Search for the cell housing the specified text and yield its [X, Y] center coordinate. 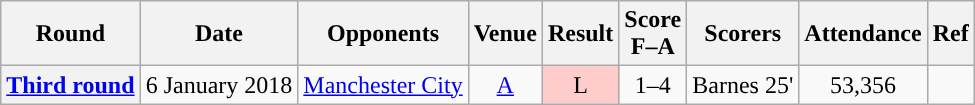
Result [580, 34]
Opponents [383, 34]
Venue [505, 34]
L [580, 85]
ScoreF–A [653, 34]
Scorers [743, 34]
Date [219, 34]
53,356 [863, 85]
Third round [70, 85]
Barnes 25' [743, 85]
Round [70, 34]
A [505, 85]
Attendance [863, 34]
6 January 2018 [219, 85]
Ref [950, 34]
Manchester City [383, 85]
1–4 [653, 85]
